Pinpoint the cell where the given text exists, returning its (x, y) midpoint coordinate. 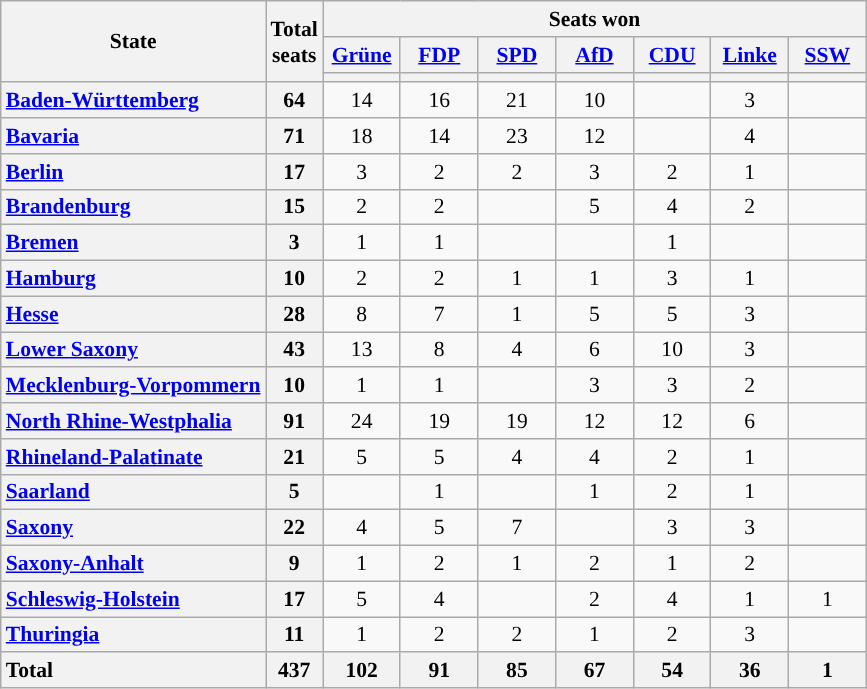
54 (672, 671)
Saarland (134, 492)
Saxony-Anhalt (134, 564)
23 (517, 136)
Bremen (134, 243)
85 (517, 671)
13 (362, 350)
28 (294, 314)
Grüne (362, 55)
15 (294, 207)
North Rhine-Westphalia (134, 421)
Hesse (134, 314)
SSW (828, 55)
FDP (439, 55)
16 (439, 101)
9 (294, 564)
18 (362, 136)
Linke (750, 55)
22 (294, 528)
11 (294, 635)
Baden-Württemberg (134, 101)
CDU (672, 55)
67 (595, 671)
36 (750, 671)
Hamburg (134, 279)
Schleswig-Holstein (134, 599)
Seats won (594, 19)
Total (134, 671)
SPD (517, 55)
102 (362, 671)
AfD (595, 55)
Bavaria (134, 136)
Berlin (134, 172)
Totalseats (294, 42)
24 (362, 421)
Mecklenburg-Vorpommern (134, 386)
Lower Saxony (134, 350)
437 (294, 671)
State (134, 42)
Rhineland-Palatinate (134, 457)
Saxony (134, 528)
43 (294, 350)
64 (294, 101)
Brandenburg (134, 207)
Thuringia (134, 635)
71 (294, 136)
